Provide the [x, y] coordinate of the cell's center where the given text is located.  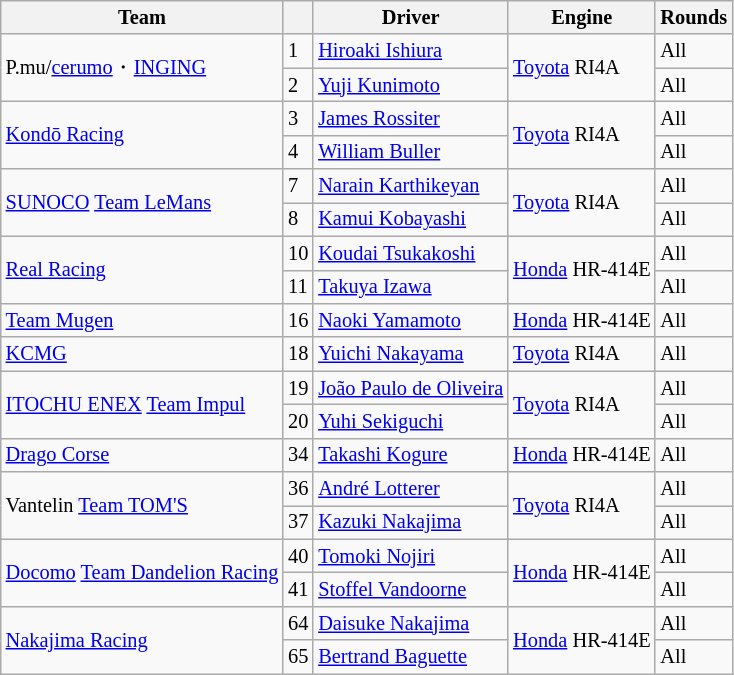
Kamui Kobayashi [410, 219]
Bertrand Baguette [410, 657]
Tomoki Nojiri [410, 556]
64 [298, 623]
16 [298, 320]
Daisuke Nakajima [410, 623]
19 [298, 388]
Driver [410, 17]
Vantelin Team TOM'S [142, 506]
65 [298, 657]
ITOCHU ENEX Team Impul [142, 404]
20 [298, 421]
Yuhi Sekiguchi [410, 421]
Takuya Izawa [410, 287]
7 [298, 186]
1 [298, 51]
Engine [582, 17]
3 [298, 118]
Yuji Kunimoto [410, 85]
James Rossiter [410, 118]
Yuichi Nakayama [410, 354]
P.mu/cerumo・INGING [142, 68]
Naoki Yamamoto [410, 320]
Team [142, 17]
Stoffel Vandoorne [410, 589]
William Buller [410, 152]
André Lotterer [410, 489]
8 [298, 219]
KCMG [142, 354]
Real Racing [142, 270]
Kazuki Nakajima [410, 522]
Takashi Kogure [410, 455]
4 [298, 152]
Nakajima Racing [142, 640]
41 [298, 589]
Drago Corse [142, 455]
Kondō Racing [142, 134]
10 [298, 253]
34 [298, 455]
SUNOCO Team LeMans [142, 202]
Rounds [694, 17]
Team Mugen [142, 320]
18 [298, 354]
Koudai Tsukakoshi [410, 253]
Narain Karthikeyan [410, 186]
Hiroaki Ishiura [410, 51]
37 [298, 522]
João Paulo de Oliveira [410, 388]
11 [298, 287]
40 [298, 556]
36 [298, 489]
2 [298, 85]
Docomo Team Dandelion Racing [142, 572]
